Find where the given text appears and provide that cell's center as (X, Y) coordinate. 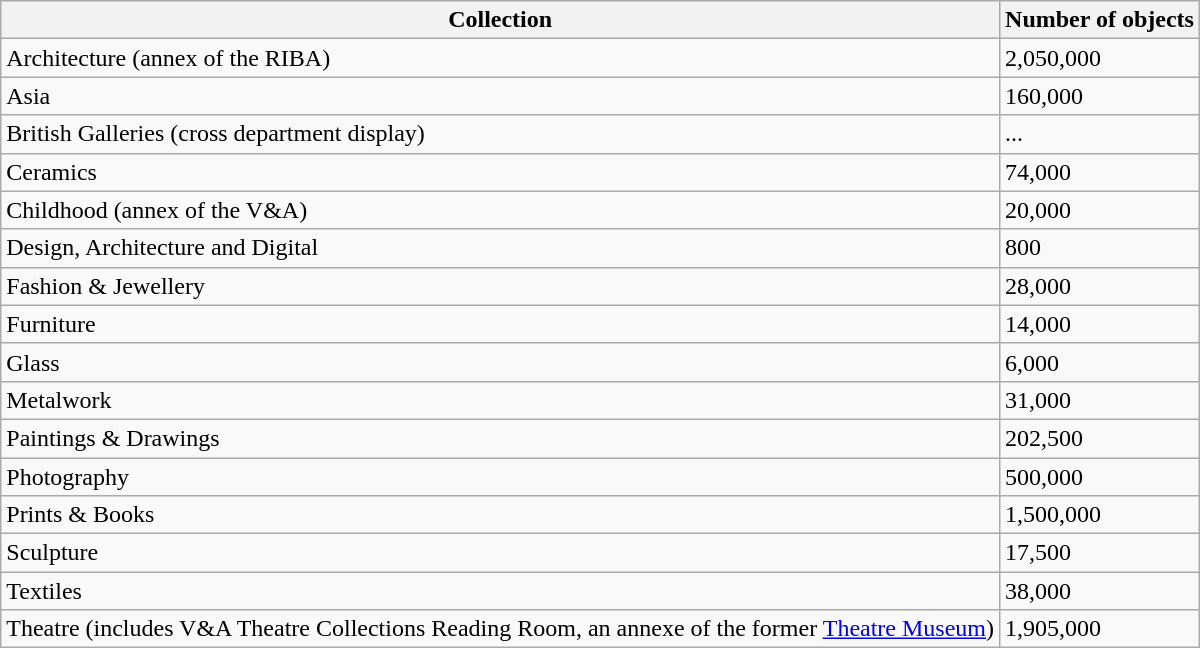
38,000 (1100, 591)
1,500,000 (1100, 515)
17,500 (1100, 553)
800 (1100, 248)
... (1100, 134)
74,000 (1100, 172)
1,905,000 (1100, 629)
2,050,000 (1100, 58)
28,000 (1100, 286)
14,000 (1100, 324)
Prints & Books (500, 515)
Theatre (includes V&A Theatre Collections Reading Room, an annexe of the former Theatre Museum) (500, 629)
20,000 (1100, 210)
Fashion & Jewellery (500, 286)
6,000 (1100, 362)
Collection (500, 20)
160,000 (1100, 96)
Photography (500, 477)
Number of objects (1100, 20)
Design, Architecture and Digital (500, 248)
Furniture (500, 324)
Textiles (500, 591)
31,000 (1100, 400)
Asia (500, 96)
Paintings & Drawings (500, 438)
Metalwork (500, 400)
Childhood (annex of the V&A) (500, 210)
Sculpture (500, 553)
202,500 (1100, 438)
Glass (500, 362)
British Galleries (cross department display) (500, 134)
500,000 (1100, 477)
Ceramics (500, 172)
Architecture (annex of the RIBA) (500, 58)
